Pinpoint the cell where the given text exists, returning its (X, Y) midpoint coordinate. 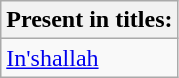
Present in titles: (90, 20)
In'shallah (90, 58)
